Find where the given text appears and provide that cell's center as [x, y] coordinate. 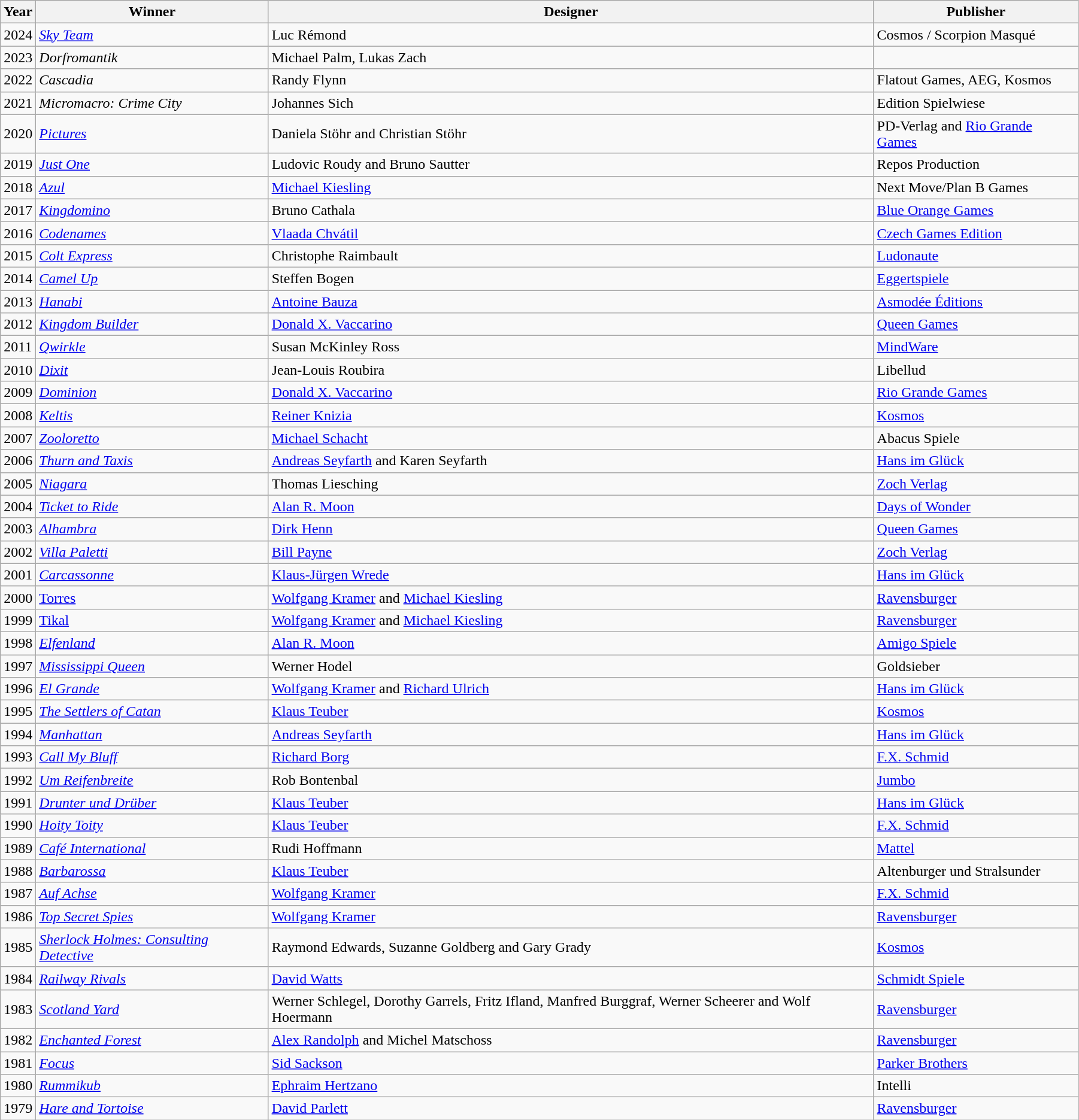
Rob Bontenbal [571, 780]
1998 [18, 643]
Rio Grande Games [976, 393]
1986 [18, 916]
Werner Hodel [571, 666]
Designer [571, 12]
2017 [18, 210]
Antoine Bauza [571, 301]
1993 [18, 757]
Drunter und Drüber [152, 803]
Luc Rémond [571, 35]
Goldsieber [976, 666]
2012 [18, 324]
Blue Orange Games [976, 210]
Bruno Cathala [571, 210]
Jumbo [976, 780]
Call My Bluff [152, 757]
Steffen Bogen [571, 278]
2022 [18, 80]
2001 [18, 575]
Vlaada Chvátil [571, 233]
Micromacro: Crime City [152, 103]
Railway Rivals [152, 978]
Flatout Games, AEG, Kosmos [976, 80]
Edition Spielwiese [976, 103]
2000 [18, 597]
Focus [152, 1063]
Days of Wonder [976, 506]
Parker Brothers [976, 1063]
2008 [18, 415]
Schmidt Spiele [976, 978]
Winner [152, 12]
2004 [18, 506]
Hanabi [152, 301]
Ephraim Hertzano [571, 1086]
1982 [18, 1040]
1996 [18, 689]
Altenburger und Stralsunder [976, 871]
Publisher [976, 12]
PD-Verlag and Rio Grande Games [976, 134]
Mattel [976, 848]
Repos Production [976, 165]
2005 [18, 484]
Qwirkle [152, 347]
Andreas Seyfarth [571, 734]
Thomas Liesching [571, 484]
MindWare [976, 347]
Klaus-Jürgen Wrede [571, 575]
Enchanted Forest [152, 1040]
Codenames [152, 233]
2003 [18, 529]
Mississippi Queen [152, 666]
Zooloretto [152, 438]
Cosmos / Scorpion Masqué [976, 35]
1990 [18, 825]
Christophe Raimbault [571, 256]
Richard Borg [571, 757]
1989 [18, 848]
2009 [18, 393]
Elfenland [152, 643]
2019 [18, 165]
Rummikub [152, 1086]
2010 [18, 370]
Dirk Henn [571, 529]
Um Reifenbreite [152, 780]
2007 [18, 438]
1994 [18, 734]
Sherlock Holmes: Consulting Detective [152, 947]
Czech Games Edition [976, 233]
Scotland Yard [152, 1009]
Carcassonne [152, 575]
Jean-Louis Roubira [571, 370]
Sid Sackson [571, 1063]
Raymond Edwards, Suzanne Goldberg and Gary Grady [571, 947]
Keltis [152, 415]
Wolfgang Kramer and Richard Ulrich [571, 689]
1979 [18, 1109]
2016 [18, 233]
Dorfromantik [152, 57]
Rudi Hoffmann [571, 848]
1987 [18, 894]
2021 [18, 103]
2006 [18, 461]
Thurn and Taxis [152, 461]
Susan McKinley Ross [571, 347]
The Settlers of Catan [152, 712]
2020 [18, 134]
2014 [18, 278]
1984 [18, 978]
Cascadia [152, 80]
2013 [18, 301]
Eggertspiele [976, 278]
1999 [18, 620]
Werner Schlegel, Dorothy Garrels, Fritz Ifland, Manfred Burggraf, Werner Scheerer and Wolf Hoermann [571, 1009]
Hare and Tortoise [152, 1109]
2011 [18, 347]
Café International [152, 848]
1997 [18, 666]
Andreas Seyfarth and Karen Seyfarth [571, 461]
2002 [18, 552]
Randy Flynn [571, 80]
Pictures [152, 134]
Intelli [976, 1086]
1983 [18, 1009]
Year [18, 12]
Michael Kiesling [571, 187]
Barbarossa [152, 871]
Colt Express [152, 256]
Tikal [152, 620]
2018 [18, 187]
Niagara [152, 484]
Kingdom Builder [152, 324]
1995 [18, 712]
Alex Randolph and Michel Matschoss [571, 1040]
Villa Paletti [152, 552]
Asmodée Éditions [976, 301]
2015 [18, 256]
Azul [152, 187]
1991 [18, 803]
Ludonaute [976, 256]
Johannes Sich [571, 103]
Torres [152, 597]
1985 [18, 947]
Kingdomino [152, 210]
Auf Achse [152, 894]
Manhattan [152, 734]
1980 [18, 1086]
Next Move/Plan B Games [976, 187]
1988 [18, 871]
El Grande [152, 689]
Hoity Toity [152, 825]
Abacus Spiele [976, 438]
Michael Palm, Lukas Zach [571, 57]
1981 [18, 1063]
Camel Up [152, 278]
David Parlett [571, 1109]
Sky Team [152, 35]
Ludovic Roudy and Bruno Sautter [571, 165]
Amigo Spiele [976, 643]
Libellud [976, 370]
2023 [18, 57]
Daniela Stöhr and Christian Stöhr [571, 134]
Just One [152, 165]
Ticket to Ride [152, 506]
David Watts [571, 978]
1992 [18, 780]
2024 [18, 35]
Bill Payne [571, 552]
Michael Schacht [571, 438]
Top Secret Spies [152, 916]
Alhambra [152, 529]
Dominion [152, 393]
Reiner Knizia [571, 415]
Dixit [152, 370]
